Detect which cell encompasses the target text, then output its (x, y) center coordinate. 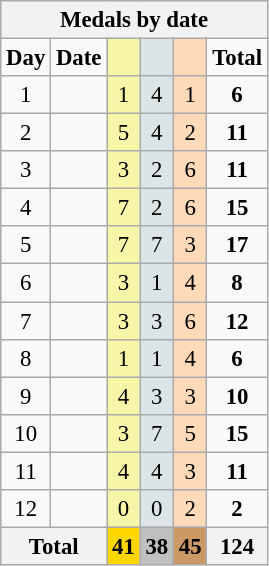
45 (190, 546)
Medals by date (134, 20)
Date (79, 58)
124 (237, 546)
9 (26, 396)
38 (156, 546)
41 (124, 546)
17 (237, 245)
Day (26, 58)
